Return [X, Y] of the center of cell containing provided text 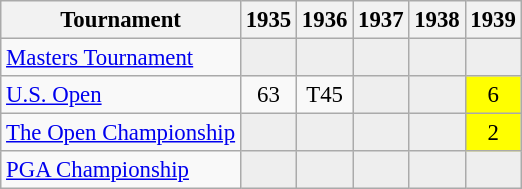
U.S. Open [121, 95]
63 [268, 95]
6 [493, 95]
PGA Championship [121, 170]
Masters Tournament [121, 58]
1937 [381, 20]
2 [493, 133]
1939 [493, 20]
T45 [325, 95]
1936 [325, 20]
1935 [268, 20]
Tournament [121, 20]
1938 [437, 20]
The Open Championship [121, 133]
